Scan for the cell matching the given text and deliver its [x, y] coordinate at center. 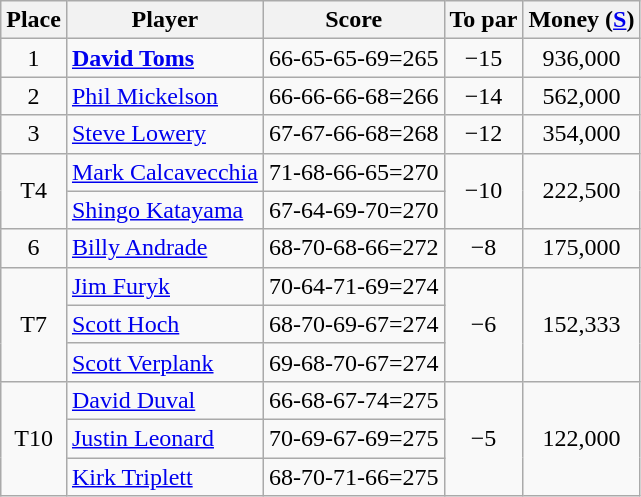
354,000 [582, 134]
68-70-71-66=275 [354, 477]
175,000 [582, 248]
67-67-66-68=268 [354, 134]
3 [34, 134]
T7 [34, 324]
David Toms [164, 58]
−6 [484, 324]
562,000 [582, 96]
66-68-67-74=275 [354, 400]
−10 [484, 191]
T10 [34, 438]
−5 [484, 438]
222,500 [582, 191]
Steve Lowery [164, 134]
Scott Verplank [164, 362]
66-65-65-69=265 [354, 58]
69-68-70-67=274 [354, 362]
−15 [484, 58]
936,000 [582, 58]
1 [34, 58]
Score [354, 20]
Kirk Triplett [164, 477]
−8 [484, 248]
−12 [484, 134]
−14 [484, 96]
Scott Hoch [164, 324]
6 [34, 248]
Justin Leonard [164, 438]
2 [34, 96]
70-69-67-69=275 [354, 438]
68-70-68-66=272 [354, 248]
Mark Calcavecchia [164, 172]
Player [164, 20]
To par [484, 20]
122,000 [582, 438]
67-64-69-70=270 [354, 210]
Shingo Katayama [164, 210]
70-64-71-69=274 [354, 286]
68-70-69-67=274 [354, 324]
T4 [34, 191]
Place [34, 20]
Jim Furyk [164, 286]
David Duval [164, 400]
152,333 [582, 324]
Billy Andrade [164, 248]
66-66-66-68=266 [354, 96]
71-68-66-65=270 [354, 172]
Money (S) [582, 20]
Phil Mickelson [164, 96]
